Detect which cell encompasses the target text, then output its [X, Y] center coordinate. 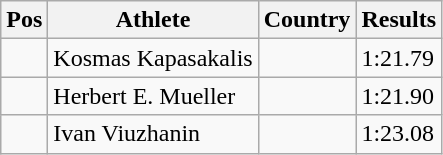
Results [399, 20]
Herbert E. Mueller [153, 96]
Pos [24, 20]
1:21.90 [399, 96]
Kosmas Kapasakalis [153, 58]
1:21.79 [399, 58]
1:23.08 [399, 134]
Country [307, 20]
Ivan Viuzhanin [153, 134]
Athlete [153, 20]
